Pinpoint the cell where the given text exists, returning its (x, y) midpoint coordinate. 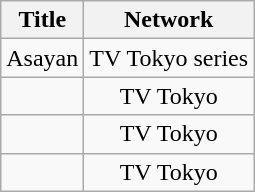
TV Tokyo series (169, 58)
Title (42, 20)
Asayan (42, 58)
Network (169, 20)
